Scan for the cell matching the given text and deliver its (X, Y) coordinate at center. 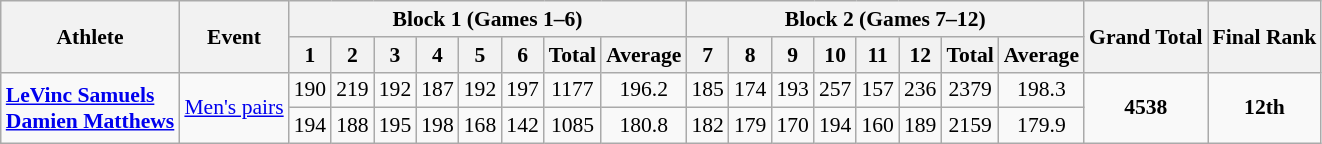
LeVinc Samuels Damien Matthews (90, 108)
3 (396, 55)
179.9 (1042, 126)
Final Rank (1265, 36)
Block 1 (Games 1–6) (488, 19)
6 (522, 55)
160 (878, 126)
187 (438, 90)
5 (480, 55)
219 (352, 90)
190 (310, 90)
197 (522, 90)
12 (920, 55)
4538 (1146, 108)
170 (792, 126)
236 (920, 90)
182 (708, 126)
198 (438, 126)
188 (352, 126)
1177 (572, 90)
195 (396, 126)
Event (234, 36)
8 (750, 55)
198.3 (1042, 90)
2159 (970, 126)
9 (792, 55)
12th (1265, 108)
142 (522, 126)
174 (750, 90)
2379 (970, 90)
196.2 (644, 90)
Block 2 (Games 7–12) (885, 19)
Men's pairs (234, 108)
179 (750, 126)
7 (708, 55)
10 (836, 55)
2 (352, 55)
168 (480, 126)
180.8 (644, 126)
157 (878, 90)
1 (310, 55)
189 (920, 126)
1085 (572, 126)
11 (878, 55)
193 (792, 90)
4 (438, 55)
185 (708, 90)
Athlete (90, 36)
257 (836, 90)
Grand Total (1146, 36)
